Determine the [x, y] coordinate at the center of the cell enclosing the given text.  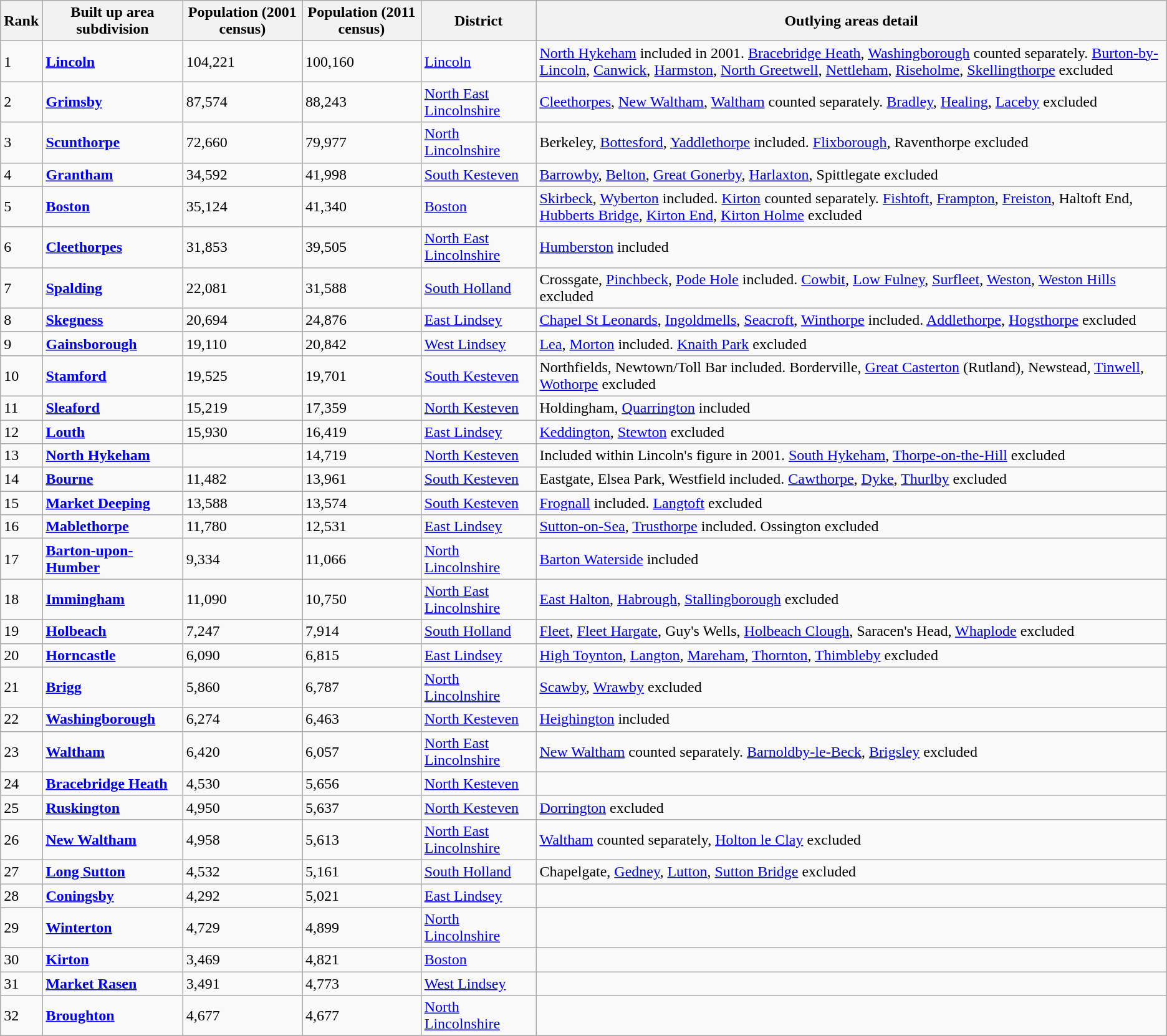
Built up area subdivision [112, 21]
41,998 [362, 175]
20 [21, 655]
Barrowby, Belton, Great Gonerby, Harlaxton, Spittlegate excluded [852, 175]
Lea, Morton included. Knaith Park excluded [852, 343]
26 [21, 839]
5,656 [362, 784]
6,463 [362, 719]
24,876 [362, 320]
7,247 [242, 631]
7,914 [362, 631]
22 [21, 719]
19,110 [242, 343]
Bourne [112, 479]
4 [21, 175]
39,505 [362, 247]
Heighington included [852, 719]
Market Deeping [112, 503]
21 [21, 687]
Waltham counted separately, Holton le Clay excluded [852, 839]
Spalding [112, 288]
7 [21, 288]
14,719 [362, 456]
Kirton [112, 960]
New Waltham [112, 839]
Grimsby [112, 102]
19,525 [242, 375]
28 [21, 896]
3 [21, 142]
Sleaford [112, 408]
6,420 [242, 752]
10 [21, 375]
Stamford [112, 375]
31,853 [242, 247]
14 [21, 479]
Mablethorpe [112, 527]
Keddington, Stewton excluded [852, 432]
5,860 [242, 687]
Included within Lincoln's figure in 2001. South Hykeham, Thorpe-on-the-Hill excluded [852, 456]
11 [21, 408]
4,899 [362, 928]
12 [21, 432]
32 [21, 1016]
11,482 [242, 479]
9 [21, 343]
41,340 [362, 207]
34,592 [242, 175]
Northfields, Newtown/Toll Bar included. Borderville, Great Casterton (Rutland), Newstead, Tinwell, Wothorpe excluded [852, 375]
3,491 [242, 984]
District [479, 21]
2 [21, 102]
35,124 [242, 207]
6,815 [362, 655]
Holbeach [112, 631]
17,359 [362, 408]
13,574 [362, 503]
4,729 [242, 928]
8 [21, 320]
North Hykeham [112, 456]
5,637 [362, 807]
Cleethorpes [112, 247]
23 [21, 752]
31 [21, 984]
Grantham [112, 175]
Immingham [112, 600]
Scunthorpe [112, 142]
5,021 [362, 896]
Louth [112, 432]
Population (2011 census) [362, 21]
16,419 [362, 432]
29 [21, 928]
104,221 [242, 61]
Horncastle [112, 655]
4,773 [362, 984]
13 [21, 456]
13,588 [242, 503]
19 [21, 631]
Bracebridge Heath [112, 784]
12,531 [362, 527]
Rank [21, 21]
31,588 [362, 288]
Fleet, Fleet Hargate, Guy's Wells, Holbeach Clough, Saracen's Head, Whaplode excluded [852, 631]
13,961 [362, 479]
Sutton-on-Sea, Trusthorpe included. Ossington excluded [852, 527]
20,842 [362, 343]
Gainsborough [112, 343]
Crossgate, Pinchbeck, Pode Hole included. Cowbit, Low Fulney, Surfleet, Weston, Weston Hills excluded [852, 288]
Broughton [112, 1016]
Skegness [112, 320]
Washingborough [112, 719]
High Toynton, Langton, Mareham, Thornton, Thimbleby excluded [852, 655]
Eastgate, Elsea Park, Westfield included. Cawthorpe, Dyke, Thurlby excluded [852, 479]
Market Rasen [112, 984]
5,161 [362, 871]
4,950 [242, 807]
5,613 [362, 839]
Barton Waterside included [852, 559]
Frognall included. Langtoft excluded [852, 503]
Cleethorpes, New Waltham, Waltham counted separately. Bradley, Healing, Laceby excluded [852, 102]
6,090 [242, 655]
6 [21, 247]
30 [21, 960]
6,057 [362, 752]
Holdingham, Quarrington included [852, 408]
17 [21, 559]
Population (2001 census) [242, 21]
Scawby, Wrawby excluded [852, 687]
15,219 [242, 408]
Brigg [112, 687]
Humberston included [852, 247]
11,066 [362, 559]
5 [21, 207]
4,530 [242, 784]
6,787 [362, 687]
10,750 [362, 600]
87,574 [242, 102]
11,090 [242, 600]
Winterton [112, 928]
88,243 [362, 102]
4,292 [242, 896]
Waltham [112, 752]
22,081 [242, 288]
9,334 [242, 559]
Barton-upon-Humber [112, 559]
Coningsby [112, 896]
Ruskington [112, 807]
18 [21, 600]
15 [21, 503]
6,274 [242, 719]
11,780 [242, 527]
Outlying areas detail [852, 21]
25 [21, 807]
24 [21, 784]
27 [21, 871]
Berkeley, Bottesford, Yaddlethorpe included. Flixborough, Raventhorpe excluded [852, 142]
East Halton, Habrough, Stallingborough excluded [852, 600]
100,160 [362, 61]
3,469 [242, 960]
4,532 [242, 871]
Chapelgate, Gedney, Lutton, Sutton Bridge excluded [852, 871]
1 [21, 61]
19,701 [362, 375]
New Waltham counted separately. Barnoldby-le-Beck, Brigsley excluded [852, 752]
79,977 [362, 142]
Skirbeck, Wyberton included. Kirton counted separately. Fishtoft, Frampton, Freiston, Haltoft End, Hubberts Bridge, Kirton End, Kirton Holme excluded [852, 207]
72,660 [242, 142]
Dorrington excluded [852, 807]
16 [21, 527]
Chapel St Leonards, Ingoldmells, Seacroft, Winthorpe included. Addlethorpe, Hogsthorpe excluded [852, 320]
4,821 [362, 960]
20,694 [242, 320]
Long Sutton [112, 871]
15,930 [242, 432]
4,958 [242, 839]
